Identify which cell holds the provided text, then report its [x, y] central coordinate. 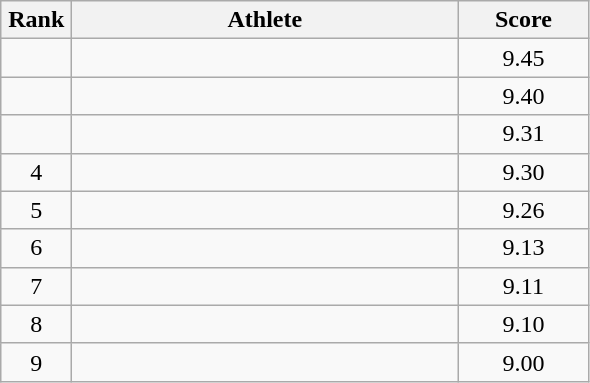
9.26 [524, 210]
Rank [36, 20]
8 [36, 324]
9.30 [524, 172]
9.13 [524, 248]
9.10 [524, 324]
9.00 [524, 362]
5 [36, 210]
6 [36, 248]
9 [36, 362]
9.31 [524, 134]
9.11 [524, 286]
Score [524, 20]
Athlete [265, 20]
7 [36, 286]
9.45 [524, 58]
9.40 [524, 96]
4 [36, 172]
